Detect which cell encompasses the target text, then output its [x, y] center coordinate. 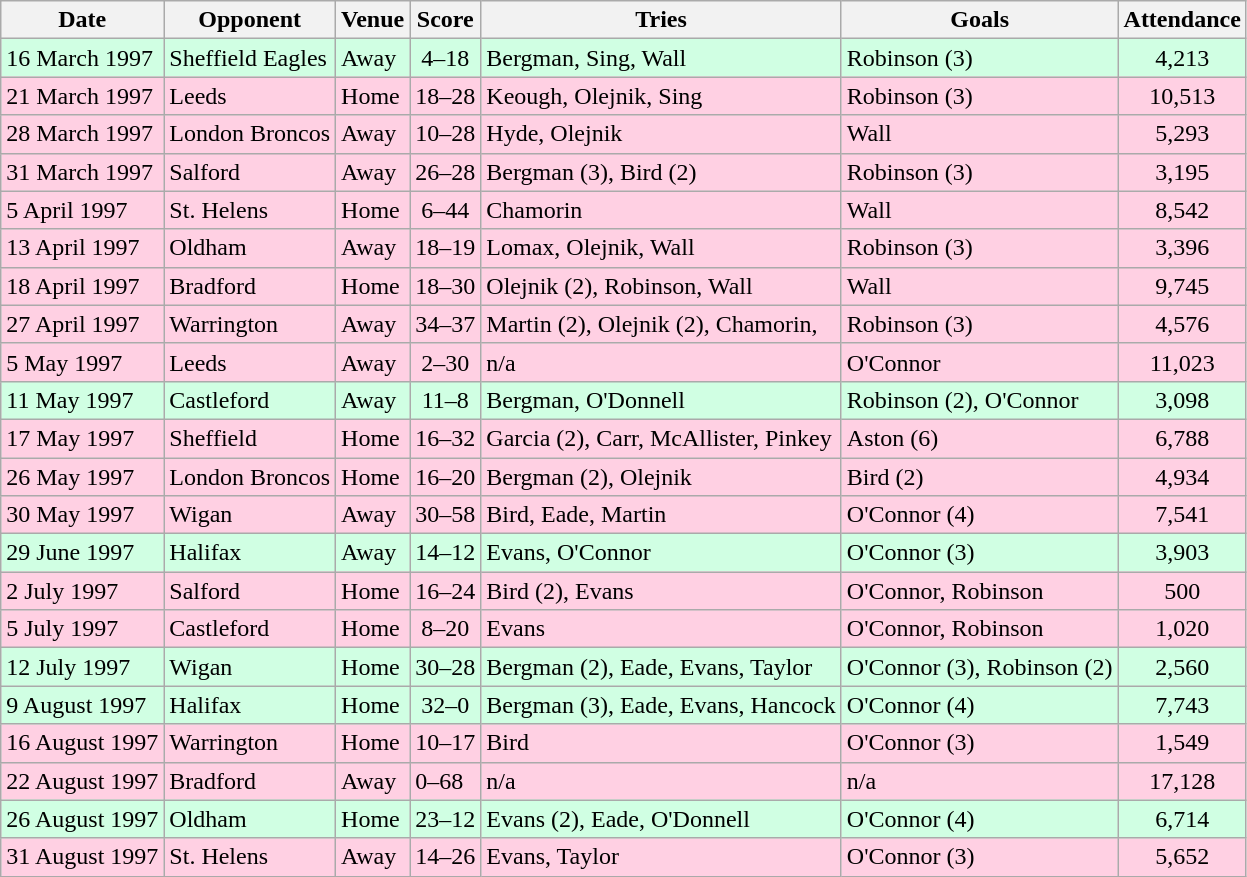
Bird [661, 743]
Bergman (3), Bird (2) [661, 172]
3,903 [1182, 553]
23–12 [446, 819]
Evans, O'Connor [661, 553]
17 May 1997 [82, 438]
21 March 1997 [82, 96]
Sheffield Eagles [250, 58]
4,576 [1182, 324]
30 May 1997 [82, 515]
34–37 [446, 324]
13 April 1997 [82, 248]
Bird (2) [980, 477]
Score [446, 20]
16 August 1997 [82, 743]
7,541 [1182, 515]
27 April 1997 [82, 324]
Garcia (2), Carr, McAllister, Pinkey [661, 438]
4–18 [446, 58]
10,513 [1182, 96]
6–44 [446, 210]
Evans (2), Eade, O'Donnell [661, 819]
9 August 1997 [82, 705]
Lomax, Olejnik, Wall [661, 248]
6,788 [1182, 438]
31 March 1997 [82, 172]
0–68 [446, 781]
10–28 [446, 134]
6,714 [1182, 819]
Bergman (2), Eade, Evans, Taylor [661, 667]
3,396 [1182, 248]
500 [1182, 591]
Olejnik (2), Robinson, Wall [661, 286]
18–28 [446, 96]
3,098 [1182, 400]
16–32 [446, 438]
31 August 1997 [82, 857]
4,213 [1182, 58]
2,560 [1182, 667]
Tries [661, 20]
5 July 1997 [82, 629]
11 May 1997 [82, 400]
17,128 [1182, 781]
Robinson (2), O'Connor [980, 400]
9,745 [1182, 286]
32–0 [446, 705]
Bergman (3), Eade, Evans, Hancock [661, 705]
Bird (2), Evans [661, 591]
26–28 [446, 172]
Bergman (2), Olejnik [661, 477]
Sheffield [250, 438]
Opponent [250, 20]
Date [82, 20]
12 July 1997 [82, 667]
1,020 [1182, 629]
10–17 [446, 743]
2 July 1997 [82, 591]
5 May 1997 [82, 362]
Chamorin [661, 210]
28 March 1997 [82, 134]
29 June 1997 [82, 553]
14–12 [446, 553]
Attendance [1182, 20]
5 April 1997 [82, 210]
Hyde, Olejnik [661, 134]
Bird, Eade, Martin [661, 515]
22 August 1997 [82, 781]
5,293 [1182, 134]
Evans, Taylor [661, 857]
Evans [661, 629]
18–19 [446, 248]
30–28 [446, 667]
O'Connor (3), Robinson (2) [980, 667]
30–58 [446, 515]
Martin (2), Olejnik (2), Chamorin, [661, 324]
4,934 [1182, 477]
Bergman, O'Donnell [661, 400]
5,652 [1182, 857]
O'Connor [980, 362]
Keough, Olejnik, Sing [661, 96]
Bergman, Sing, Wall [661, 58]
11,023 [1182, 362]
3,195 [1182, 172]
14–26 [446, 857]
8–20 [446, 629]
Goals [980, 20]
18–30 [446, 286]
8,542 [1182, 210]
16–20 [446, 477]
26 August 1997 [82, 819]
16 March 1997 [82, 58]
Aston (6) [980, 438]
1,549 [1182, 743]
7,743 [1182, 705]
Venue [373, 20]
16–24 [446, 591]
11–8 [446, 400]
18 April 1997 [82, 286]
2–30 [446, 362]
26 May 1997 [82, 477]
